Return the [x, y] coordinate for the center point of the cell that contains the specified text.  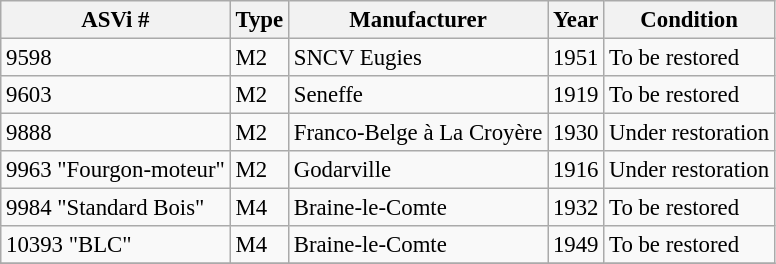
9963 "Fourgon-moteur" [116, 170]
1916 [576, 170]
10393 "BLC" [116, 245]
1951 [576, 58]
9598 [116, 58]
9888 [116, 133]
Year [576, 20]
9603 [116, 95]
9984 "Standard Bois" [116, 208]
1932 [576, 208]
Franco-Belge à La Croyère [418, 133]
1930 [576, 133]
Manufacturer [418, 20]
SNCV Eugies [418, 58]
Type [259, 20]
Godarville [418, 170]
ASVi # [116, 20]
1949 [576, 245]
Seneffe [418, 95]
Condition [690, 20]
1919 [576, 95]
